Determine the (x, y) coordinate at the center of the cell enclosing the given text.  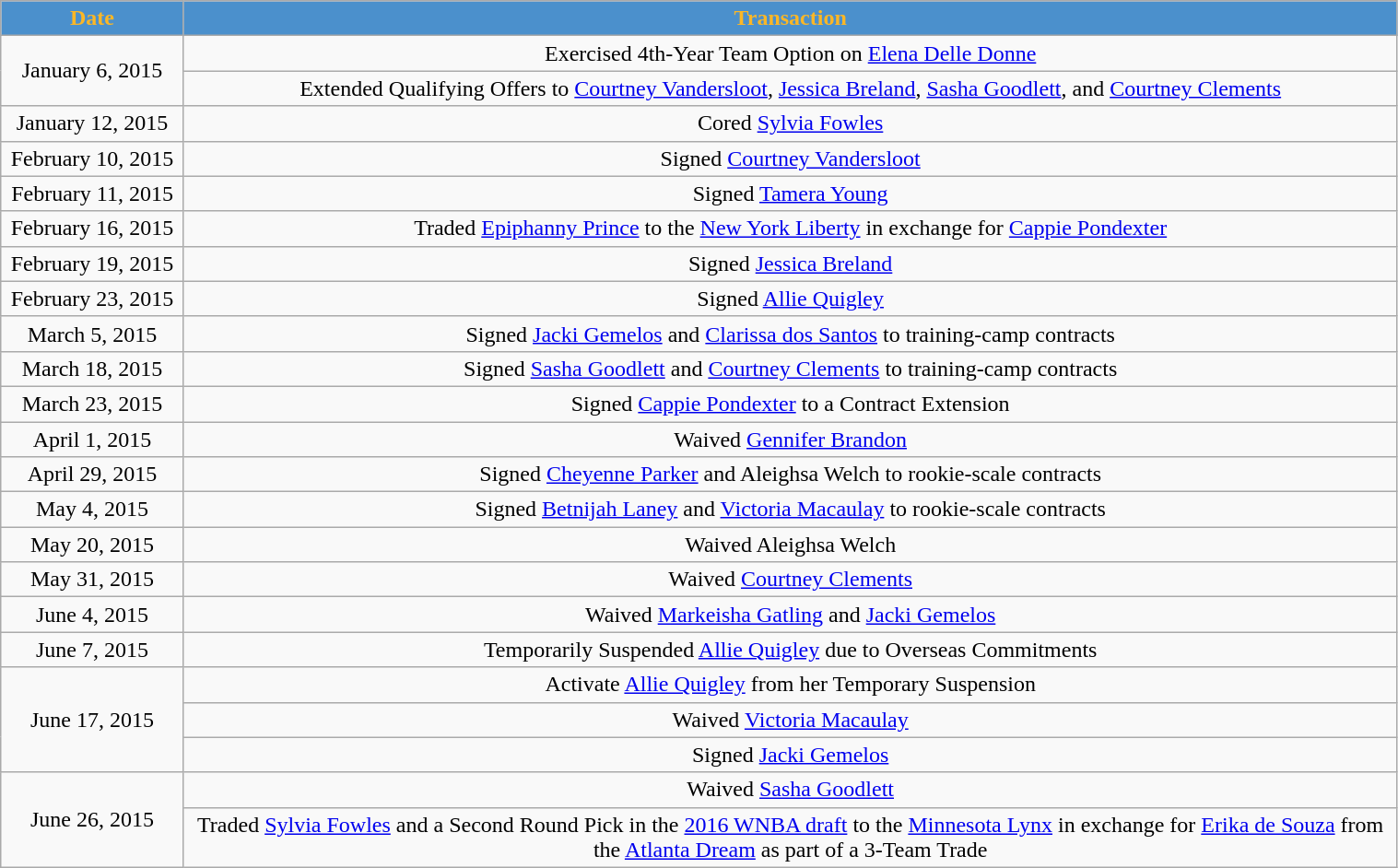
Waived Sasha Goodlett (791, 790)
Extended Qualifying Offers to Courtney Vandersloot, Jessica Breland, Sasha Goodlett, and Courtney Clements (791, 88)
Signed Jacki Gemelos (791, 755)
June 17, 2015 (92, 720)
February 19, 2015 (92, 264)
March 18, 2015 (92, 369)
Signed Sasha Goodlett and Courtney Clements to training-camp contracts (791, 369)
Signed Tamera Young (791, 194)
Transaction (791, 18)
Temporarily Suspended Allie Quigley due to Overseas Commitments (791, 650)
Date (92, 18)
February 10, 2015 (92, 158)
Signed Courtney Vandersloot (791, 158)
January 6, 2015 (92, 71)
February 16, 2015 (92, 229)
April 29, 2015 (92, 475)
Exercised 4th-Year Team Option on Elena Delle Donne (791, 53)
Waived Courtney Clements (791, 580)
May 20, 2015 (92, 545)
Waived Markeisha Gatling and Jacki Gemelos (791, 615)
February 23, 2015 (92, 299)
Cored Sylvia Fowles (791, 123)
March 5, 2015 (92, 334)
January 12, 2015 (92, 123)
Signed Cappie Pondexter to a Contract Extension (791, 404)
May 4, 2015 (92, 510)
June 4, 2015 (92, 615)
March 23, 2015 (92, 404)
Traded Epiphanny Prince to the New York Liberty in exchange for Cappie Pondexter (791, 229)
April 1, 2015 (92, 440)
June 26, 2015 (92, 820)
Signed Jacki Gemelos and Clarissa dos Santos to training-camp contracts (791, 334)
Signed Cheyenne Parker and Aleighsa Welch to rookie-scale contracts (791, 475)
Signed Betnijah Laney and Victoria Macaulay to rookie-scale contracts (791, 510)
Signed Jessica Breland (791, 264)
Waived Victoria Macaulay (791, 720)
Signed Allie Quigley (791, 299)
June 7, 2015 (92, 650)
Activate Allie Quigley from her Temporary Suspension (791, 685)
February 11, 2015 (92, 194)
May 31, 2015 (92, 580)
Waived Aleighsa Welch (791, 545)
Waived Gennifer Brandon (791, 440)
